Output the (X, Y) coordinate of the center of the cell containing the given text.  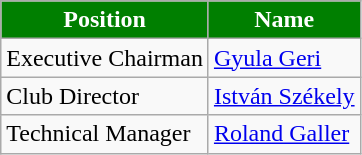
István Székely (284, 96)
Gyula Geri (284, 58)
Executive Chairman (105, 58)
Technical Manager (105, 134)
Position (105, 20)
Name (284, 20)
Club Director (105, 96)
Roland Galler (284, 134)
